Detect which cell encompasses the target text, then output its [X, Y] center coordinate. 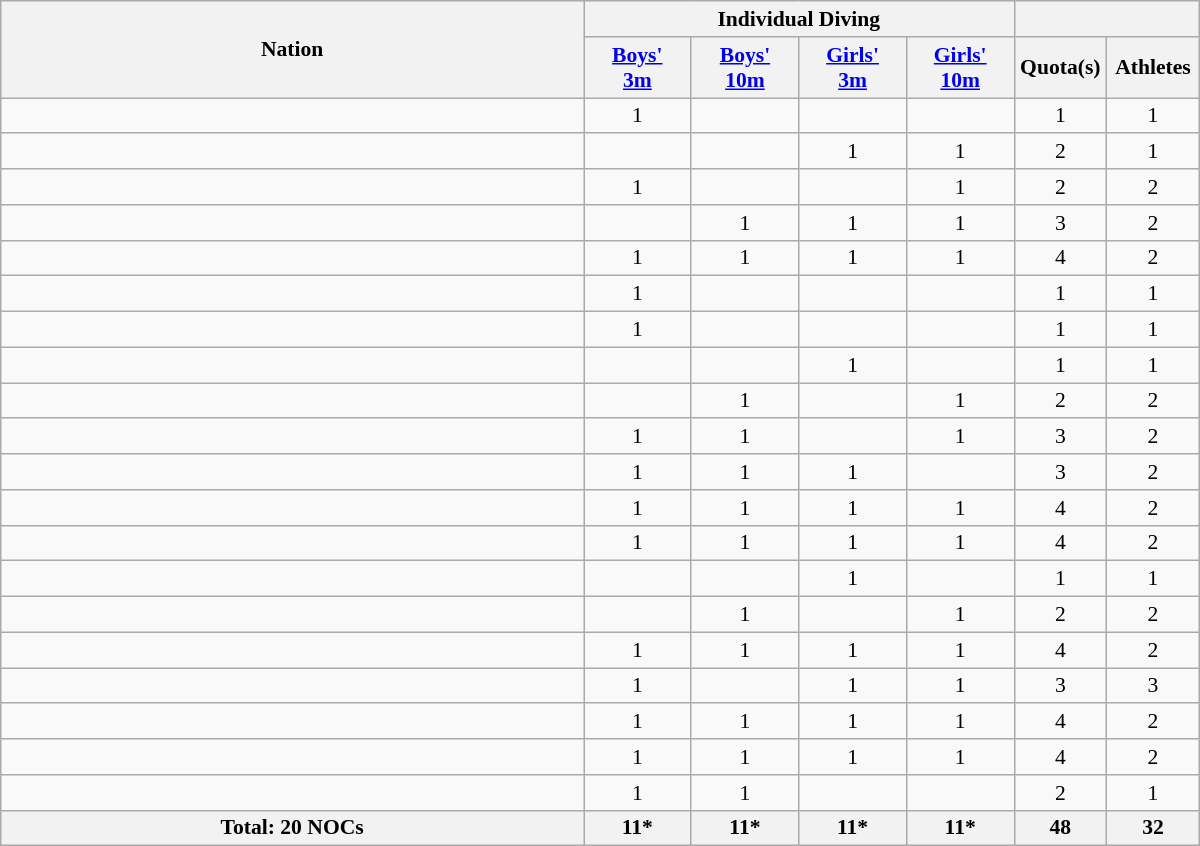
Individual Diving [799, 19]
Girls' 10m [960, 68]
Boys' 10m [745, 68]
Quota(s) [1060, 68]
Athletes [1154, 68]
32 [1154, 828]
Girls' 3m [853, 68]
Boys' 3m [638, 68]
Nation [292, 50]
48 [1060, 828]
Total: 20 NOCs [292, 828]
